Return [X, Y] of the center of cell containing provided text 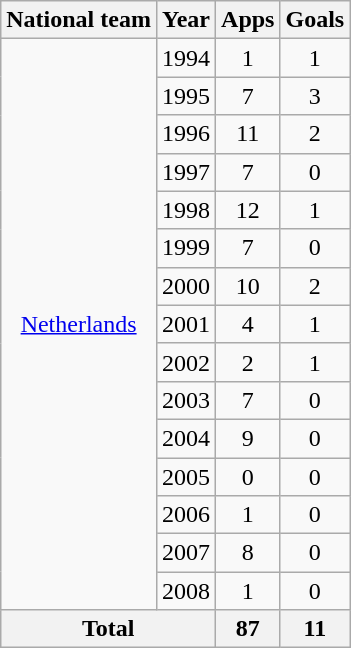
2006 [186, 515]
1995 [186, 96]
2004 [186, 438]
1996 [186, 134]
87 [248, 629]
2003 [186, 400]
1994 [186, 58]
2000 [186, 286]
Netherlands [79, 324]
Goals [315, 20]
1997 [186, 172]
2005 [186, 477]
2007 [186, 553]
1998 [186, 210]
8 [248, 553]
10 [248, 286]
Apps [248, 20]
3 [315, 96]
2001 [186, 324]
12 [248, 210]
Year [186, 20]
Total [108, 629]
National team [79, 20]
4 [248, 324]
2002 [186, 362]
9 [248, 438]
1999 [186, 248]
2008 [186, 591]
